For the text-containing cell, return its midpoint in (x, y) coordinate format. 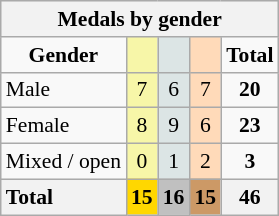
Gender (64, 55)
2 (205, 162)
0 (142, 162)
Male (64, 90)
46 (250, 197)
Mixed / open (64, 162)
1 (174, 162)
Female (64, 126)
23 (250, 126)
9 (174, 126)
Medals by gender (140, 19)
20 (250, 90)
3 (250, 162)
16 (174, 197)
8 (142, 126)
